Find where the given text appears and provide that cell's center as (X, Y) coordinate. 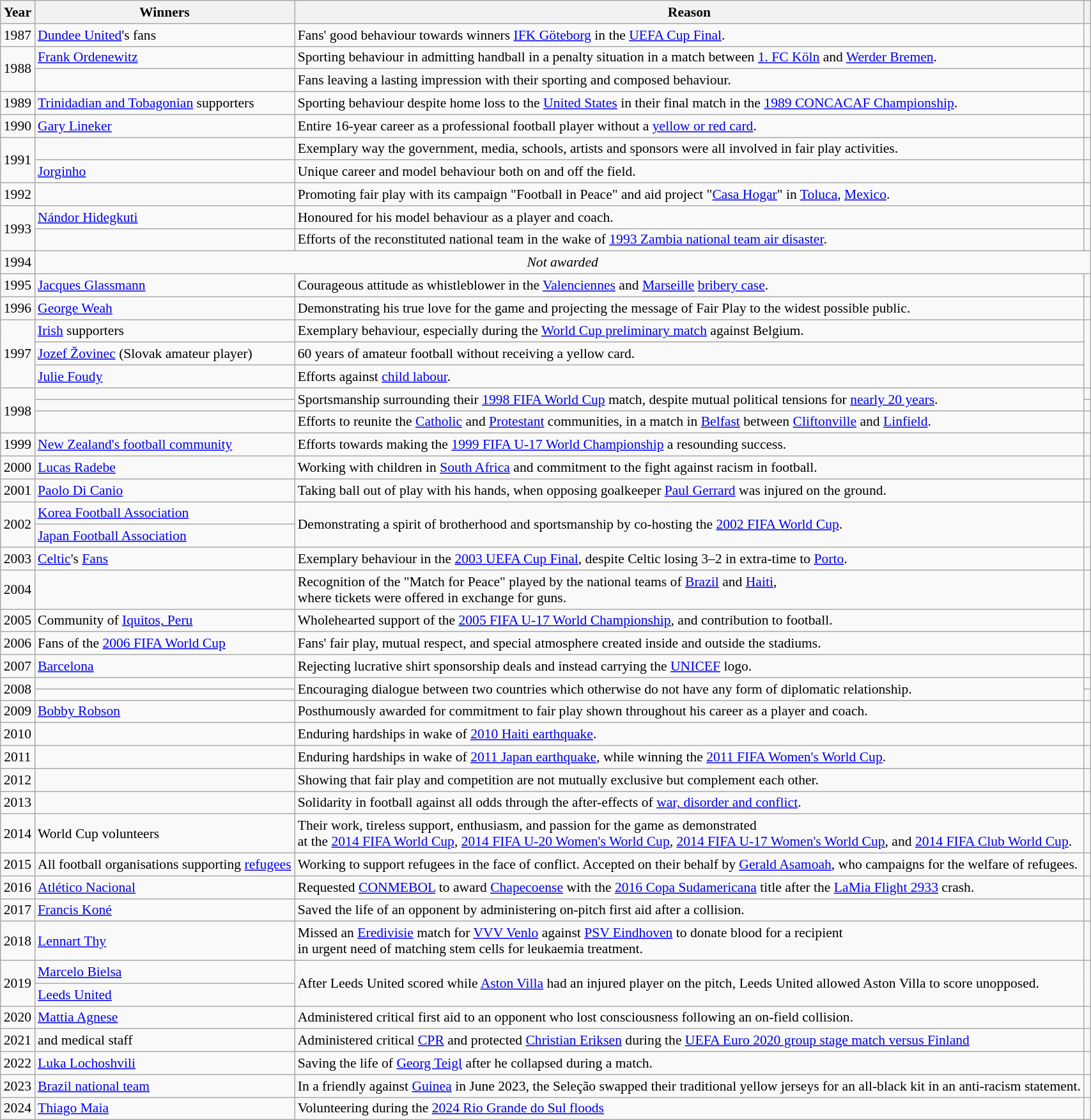
Brazil national team (165, 1086)
Showing that fair play and competition are not mutually exclusive but complement each other. (689, 780)
2023 (18, 1086)
2000 (18, 468)
2018 (18, 941)
Korea Football Association (165, 513)
Bobby Robson (165, 712)
Efforts against child labour. (689, 377)
Efforts of the reconstituted national team in the wake of 1993 Zambia national team air disaster. (689, 240)
World Cup volunteers (165, 834)
Exemplary way the government, media, schools, artists and sponsors were all involved in fair play activities. (689, 149)
Jacques Glassmann (165, 286)
Winners (165, 12)
George Weah (165, 308)
2013 (18, 803)
Fans' fair play, mutual respect, and special atmosphere created inside and outside the stadiums. (689, 644)
2002 (18, 524)
Exemplary behaviour, especially during the World Cup preliminary match against Belgium. (689, 331)
In a friendly against Guinea in June 2023, the Seleção swapped their traditional yellow jerseys for an all-black kit in an anti-racism statement. (689, 1086)
and medical staff (165, 1041)
2024 (18, 1108)
Rejecting lucrative shirt sponsorship deals and instead carrying the UNICEF logo. (689, 666)
Leeds United (165, 995)
Administered critical CPR and protected Christian Eriksen during the UEFA Euro 2020 group stage match versus Finland (689, 1041)
Community of Iquitos, Peru (165, 621)
1999 (18, 445)
Julie Foudy (165, 377)
1989 (18, 104)
All football organisations supporting refugees (165, 865)
Posthumously awarded for commitment to fair play shown throughout his career as a player and coach. (689, 712)
Enduring hardships in wake of 2010 Haiti earthquake. (689, 735)
Marcelo Bielsa (165, 972)
2010 (18, 735)
Fans leaving a lasting impression with their sporting and composed behaviour. (689, 81)
Efforts towards making the 1999 FIFA U-17 World Championship a resounding success. (689, 445)
Promoting fair play with its campaign "Football in Peace" and aid project "Casa Hogar" in Toluca, Mexico. (689, 194)
1993 (18, 229)
Recognition of the "Match for Peace" played by the national teams of Brazil and Haiti,where tickets were offered in exchange for guns. (689, 589)
Francis Koné (165, 910)
Gary Lineker (165, 126)
Demonstrating his true love for the game and projecting the message of Fair Play to the widest possible public. (689, 308)
New Zealand's football community (165, 445)
2020 (18, 1018)
2017 (18, 910)
Nándor Hidegkuti (165, 217)
2004 (18, 589)
Sporting behaviour in admitting handball in a penalty situation in a match between 1. FC Köln and Werder Bremen. (689, 58)
Encouraging dialogue between two countries which otherwise do not have any form of diplomatic relationship. (689, 689)
1998 (18, 410)
2011 (18, 758)
2008 (18, 689)
Demonstrating a spirit of brotherhood and sportsmanship by co-hosting the 2002 FIFA World Cup. (689, 524)
Saving the life of Georg Teigl after he collapsed during a match. (689, 1063)
Fans' good behaviour towards winners IFK Göteborg in the UEFA Cup Final. (689, 35)
Irish supporters (165, 331)
2022 (18, 1063)
Enduring hardships in wake of 2011 Japan earthquake, while winning the 2011 FIFA Women's World Cup. (689, 758)
2012 (18, 780)
After Leeds United scored while Aston Villa had an injured player on the pitch, Leeds United allowed Aston Villa to score unopposed. (689, 983)
Luka Lochoshvili (165, 1063)
Saved the life of an opponent by administering on-pitch first aid after a collision. (689, 910)
2006 (18, 644)
Paolo Di Canio (165, 490)
Unique career and model behaviour both on and off the field. (689, 172)
Atlético Nacional (165, 887)
1987 (18, 35)
2005 (18, 621)
1990 (18, 126)
Lucas Radebe (165, 468)
Dundee United's fans (165, 35)
Not awarded (562, 263)
1995 (18, 286)
Frank Ordenewitz (165, 58)
Thiago Maia (165, 1108)
Barcelona (165, 666)
Volunteering during the 2024 Rio Grande do Sul floods (689, 1108)
2003 (18, 559)
2015 (18, 865)
Exemplary behaviour in the 2003 UEFA Cup Final, despite Celtic losing 3–2 in extra-time to Porto. (689, 559)
2016 (18, 887)
1988 (18, 69)
Fans of the 2006 FIFA World Cup (165, 644)
2019 (18, 983)
Reason (689, 12)
Working to support refugees in the face of conflict. Accepted on their behalf by Gerald Asamoah, who campaigns for the welfare of refugees. (689, 865)
1992 (18, 194)
Honoured for his model behaviour as a player and coach. (689, 217)
Requested CONMEBOL to award Chapecoense with the 2016 Copa Sudamericana title after the LaMia Flight 2933 crash. (689, 887)
1997 (18, 354)
2009 (18, 712)
Working with children in South Africa and commitment to the fight against racism in football. (689, 468)
2007 (18, 666)
Jozef Žovinec (Slovak amateur player) (165, 354)
1991 (18, 160)
Lennart Thy (165, 941)
60 years of amateur football without receiving a yellow card. (689, 354)
Taking ball out of play with his hands, when opposing goalkeeper Paul Gerrard was injured on the ground. (689, 490)
Jorginho (165, 172)
Solidarity in football against all odds through the after-effects of war, disorder and conflict. (689, 803)
Mattia Agnese (165, 1018)
Year (18, 12)
Wholehearted support of the 2005 FIFA U-17 World Championship, and contribution to football. (689, 621)
2021 (18, 1041)
1994 (18, 263)
Japan Football Association (165, 536)
Entire 16-year career as a professional football player without a yellow or red card. (689, 126)
2001 (18, 490)
Administered critical first aid to an opponent who lost consciousness following an on-field collision. (689, 1018)
Sportsmanship surrounding their 1998 FIFA World Cup match, despite mutual political tensions for nearly 20 years. (689, 400)
Trinidadian and Tobagonian supporters (165, 104)
Sporting behaviour despite home loss to the United States in their final match in the 1989 CONCACAF Championship. (689, 104)
Celtic's Fans (165, 559)
2014 (18, 834)
1996 (18, 308)
Efforts to reunite the Catholic and Protestant communities, in a match in Belfast between Cliftonville and Linfield. (689, 422)
Courageous attitude as whistleblower in the Valenciennes and Marseille bribery case. (689, 286)
